Locate the cell with the specified text and output its (X, Y) center coordinate. 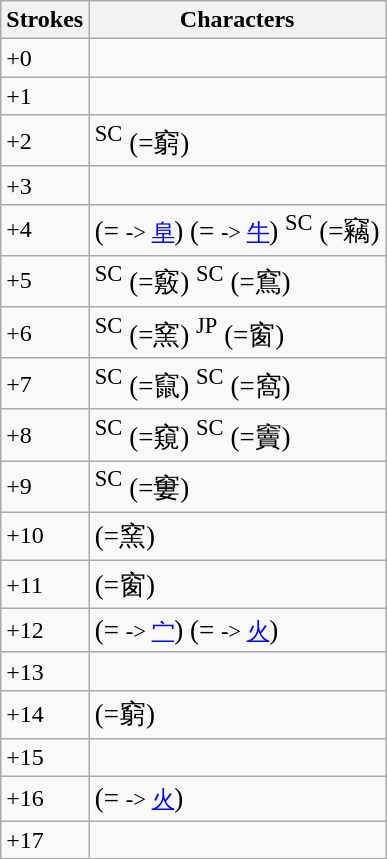
+7 (45, 384)
SC (=窯) JP (=窗) (238, 332)
+10 (45, 536)
+9 (45, 486)
SC (=竅) SC (=窵) (238, 282)
(=窮) (238, 714)
+11 (45, 584)
Characters (238, 20)
(= -> 阜) (= -> 牛) SC (=竊) (238, 230)
+12 (45, 631)
(=窯) (238, 536)
(= -> 火) (238, 799)
+14 (45, 714)
+6 (45, 332)
+3 (45, 185)
+17 (45, 839)
(= -> 宀) (= -> 火) (238, 631)
+4 (45, 230)
+16 (45, 799)
Strokes (45, 20)
SC (=竄) SC (=窩) (238, 384)
+2 (45, 140)
(=窗) (238, 584)
SC (=窶) (238, 486)
+1 (45, 96)
+13 (45, 671)
+15 (45, 758)
SC (=窺) SC (=竇) (238, 434)
+0 (45, 58)
+5 (45, 282)
SC (=窮) (238, 140)
+8 (45, 434)
